Provide the (X, Y) coordinate of the cell's center where the given text is located.  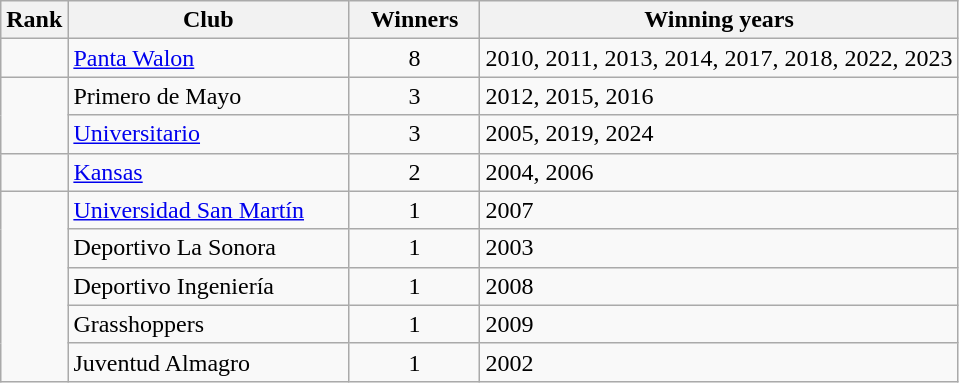
2007 (719, 210)
Grasshoppers (208, 324)
2012, 2015, 2016 (719, 96)
Panta Walon (208, 58)
Winners (414, 20)
8 (414, 58)
2 (414, 172)
Juventud Almagro (208, 362)
Deportivo La Sonora (208, 248)
2003 (719, 248)
2010, 2011, 2013, 2014, 2017, 2018, 2022, 2023 (719, 58)
Universidad San Martín (208, 210)
Rank (34, 20)
2004, 2006 (719, 172)
Winning years (719, 20)
2008 (719, 286)
2002 (719, 362)
Universitario (208, 134)
2009 (719, 324)
Kansas (208, 172)
Primero de Mayo (208, 96)
Club (208, 20)
Deportivo Ingeniería (208, 286)
2005, 2019, 2024 (719, 134)
